Search for the cell housing the specified text and yield its [x, y] center coordinate. 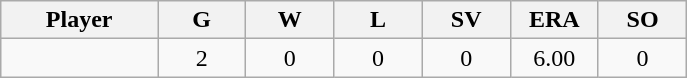
G [202, 20]
SV [466, 20]
L [378, 20]
ERA [554, 20]
Player [80, 20]
6.00 [554, 58]
W [290, 20]
2 [202, 58]
SO [642, 20]
